Return the (X, Y) coordinate for the center point of the cell that contains the specified text.  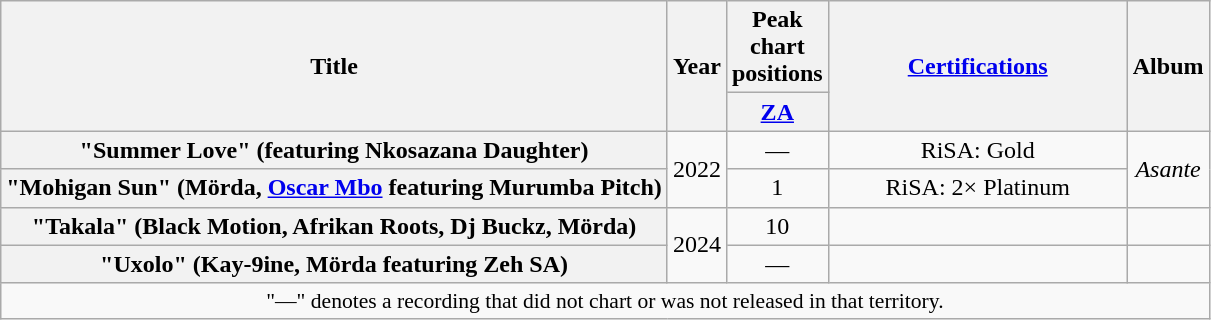
ZA (777, 112)
"Uxolo" (Kay-9ine, Mörda featuring Zeh SA) (334, 264)
Title (334, 66)
Album (1168, 66)
"—" denotes a recording that did not chart or was not released in that territory. (605, 301)
"Summer Love" (featuring Nkosazana Daughter) (334, 150)
2022 (696, 169)
"Takala" (Black Motion, Afrikan Roots, Dj Buckz, Mörda) (334, 226)
"Mohigan Sun" (Mörda, Oscar Mbo featuring Murumba Pitch) (334, 188)
Asante (1168, 169)
RiSA: 2× Platinum (978, 188)
2024 (696, 245)
10 (777, 226)
Certifications (978, 66)
Peak chart positions (777, 47)
RiSA: Gold (978, 150)
1 (777, 188)
Year (696, 66)
